Extract the [X, Y] coordinate from the center of the cell holding the provided text.  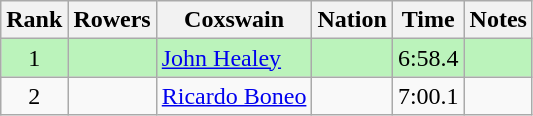
7:00.1 [428, 96]
Coxswain [234, 20]
Time [428, 20]
6:58.4 [428, 58]
1 [34, 58]
John Healey [234, 58]
Rank [34, 20]
Notes [498, 20]
2 [34, 96]
Rowers [112, 20]
Ricardo Boneo [234, 96]
Nation [352, 20]
